Extract the [x, y] coordinate from the center of the cell holding the provided text.  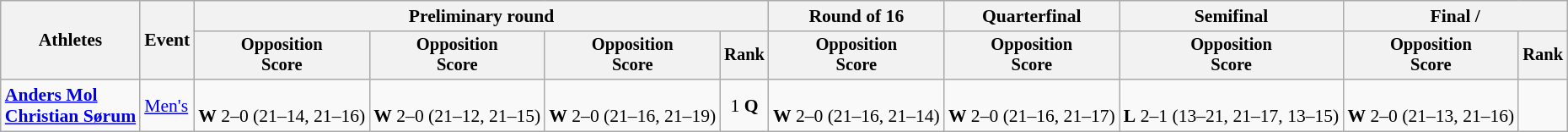
Semifinal [1232, 16]
Anders MolChristian Sørum [71, 105]
W 2–0 (21–14, 21–16) [282, 105]
Round of 16 [856, 16]
W 2–0 (21–13, 21–16) [1431, 105]
W 2–0 (21–16, 21–17) [1032, 105]
Preliminary round [481, 16]
Event [167, 41]
W 2–0 (21–12, 21–15) [457, 105]
1 Q [744, 105]
W 2–0 (21–16, 21–14) [856, 105]
Quarterfinal [1032, 16]
Athletes [71, 41]
Men's [167, 105]
L 2–1 (13–21, 21–17, 13–15) [1232, 105]
W 2–0 (21–16, 21–19) [632, 105]
Final / [1455, 16]
